Determine the (x, y) coordinate at the center of the cell enclosing the given text.  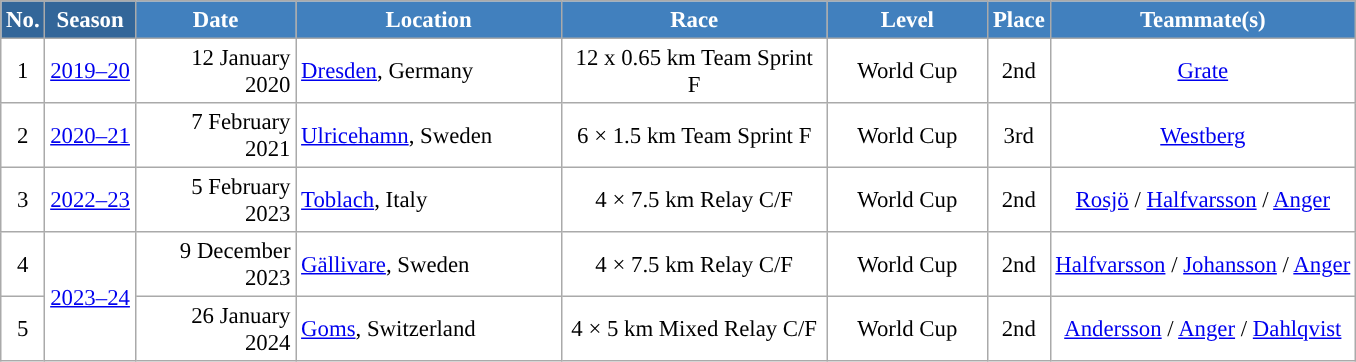
Race (694, 20)
Level (908, 20)
2020–21 (90, 136)
Gällivare, Sweden (429, 264)
3rd (1019, 136)
2023–24 (90, 296)
Goms, Switzerland (429, 330)
9 December 2023 (216, 264)
Teammate(s) (1203, 20)
Place (1019, 20)
Date (216, 20)
4 (23, 264)
12 x 0.65 km Team Sprint F (694, 72)
4 × 5 km Mixed Relay C/F (694, 330)
Ulricehamn, Sweden (429, 136)
Grate (1203, 72)
26 January 2024 (216, 330)
6 × 1.5 km Team Sprint F (694, 136)
Dresden, Germany (429, 72)
2 (23, 136)
12 January 2020 (216, 72)
1 (23, 72)
3 (23, 200)
Rosjö / Halfvarsson / Anger (1203, 200)
7 February 2021 (216, 136)
Westberg (1203, 136)
5 February 2023 (216, 200)
5 (23, 330)
Halfvarsson / Johansson / Anger (1203, 264)
Toblach, Italy (429, 200)
Andersson / Anger / Dahlqvist (1203, 330)
2022–23 (90, 200)
No. (23, 20)
Season (90, 20)
2019–20 (90, 72)
Location (429, 20)
